Capture the cell that displays the provided text and extract its [X, Y] central coordinate. 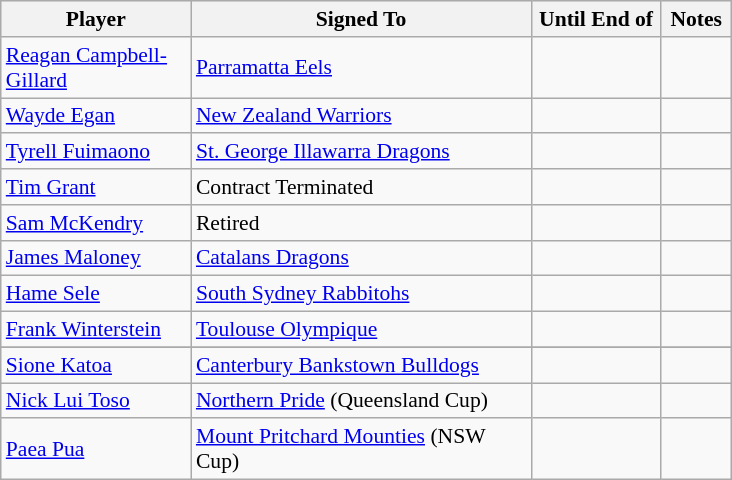
Frank Winterstein [96, 330]
New Zealand Warriors [361, 116]
James Maloney [96, 258]
Parramatta Eels [361, 68]
Signed To [361, 19]
Contract Terminated [361, 187]
Tyrell Fuimaono [96, 152]
Wayde Egan [96, 116]
Sione Katoa [96, 365]
Northern Pride (Queensland Cup) [361, 401]
Paea Pua [96, 450]
Until End of [596, 19]
Catalans Dragons [361, 258]
Tim Grant [96, 187]
Hame Sele [96, 294]
Mount Pritchard Mounties (NSW Cup) [361, 450]
Reagan Campbell-Gillard [96, 68]
St. George Illawarra Dragons [361, 152]
Sam McKendry [96, 223]
South Sydney Rabbitohs [361, 294]
Retired [361, 223]
Player [96, 19]
Nick Lui Toso [96, 401]
Canterbury Bankstown Bulldogs [361, 365]
Notes [696, 19]
Toulouse Olympique [361, 330]
